Return the [x, y] coordinate for the center point of the cell that contains the specified text.  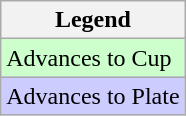
Advances to Plate [93, 96]
Legend [93, 20]
Advances to Cup [93, 58]
